Capture the cell that displays the provided text and extract its (x, y) central coordinate. 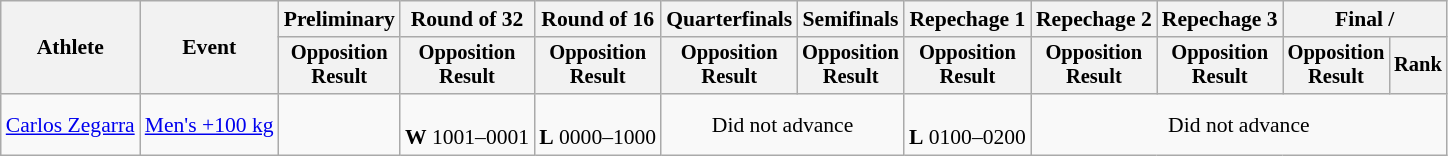
Rank (1418, 66)
Men's +100 kg (210, 124)
Quarterfinals (729, 19)
Semifinals (850, 19)
L 0100–0200 (968, 124)
Carlos Zegarra (70, 124)
L 0000–1000 (598, 124)
Event (210, 48)
Round of 16 (598, 19)
Preliminary (340, 19)
Round of 32 (467, 19)
Athlete (70, 48)
Repechage 1 (968, 19)
Repechage 3 (1220, 19)
Final / (1365, 19)
Repechage 2 (1094, 19)
W 1001–0001 (467, 124)
